Search for the cell housing the specified text and yield its (X, Y) center coordinate. 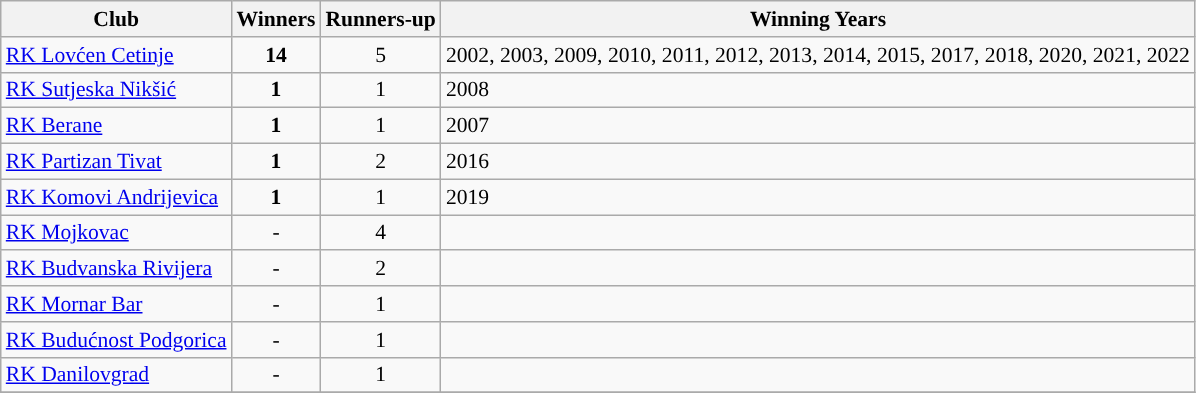
2008 (818, 90)
2019 (818, 197)
Winners (276, 19)
14 (276, 55)
Winning Years (818, 19)
4 (380, 233)
RK Berane (116, 126)
2007 (818, 126)
RK Danilovgrad (116, 375)
RK Komovi Andrijevica (116, 197)
Club (116, 19)
RK Budućnost Podgorica (116, 340)
5 (380, 55)
2016 (818, 162)
RK Lovćen Cetinje (116, 55)
RK Budvanska Rivijera (116, 269)
2002, 2003, 2009, 2010, 2011, 2012, 2013, 2014, 2015, 2017, 2018, 2020, 2021, 2022 (818, 55)
RK Partizan Tivat (116, 162)
RK Mojkovac (116, 233)
RK Mornar Bar (116, 304)
RK Sutjeska Nikšić (116, 90)
Runners-up (380, 19)
